Search for the cell housing the specified text and yield its (X, Y) center coordinate. 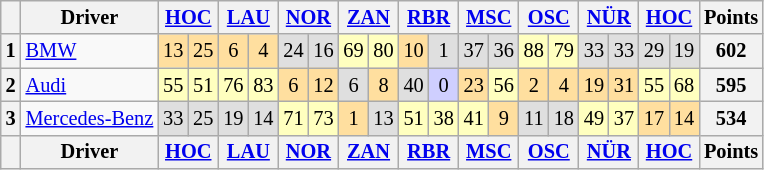
88 (534, 51)
3 (11, 118)
80 (384, 51)
11 (534, 118)
76 (233, 85)
38 (444, 118)
BMW (90, 51)
8 (384, 85)
12 (323, 85)
40 (414, 85)
595 (731, 85)
71 (293, 118)
56 (504, 85)
49 (594, 118)
23 (474, 85)
16 (323, 51)
83 (263, 85)
29 (654, 51)
69 (353, 51)
18 (564, 118)
Audi (90, 85)
41 (474, 118)
31 (624, 85)
9 (504, 118)
10 (414, 51)
0 (444, 85)
17 (654, 118)
534 (731, 118)
36 (504, 51)
79 (564, 51)
73 (323, 118)
24 (293, 51)
68 (684, 85)
Mercedes-Benz (90, 118)
602 (731, 51)
